Capture the cell that displays the provided text and extract its (x, y) central coordinate. 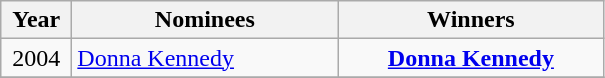
Year (36, 20)
2004 (36, 58)
Winners (471, 20)
Nominees (205, 20)
